Detect which cell encompasses the target text, then output its (X, Y) center coordinate. 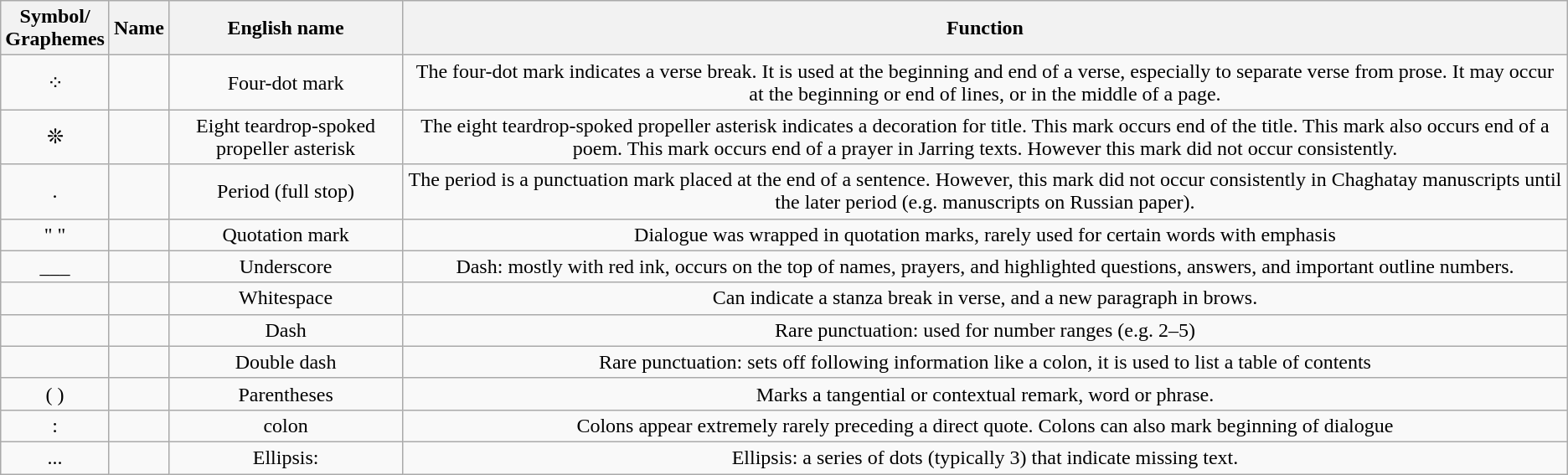
Function (985, 28)
... (55, 457)
Quotation mark (286, 235)
Rare punctuation: used for number ranges (e.g. 2–5) (985, 330)
Ellipsis: a series of dots (typically 3) that indicate missing text. (985, 457)
colon (286, 426)
⁘ (55, 82)
Colons appear extremely rarely preceding a direct quote. Colons can also mark beginning of dialogue (985, 426)
: (55, 426)
Parentheses (286, 394)
Name (139, 28)
Four-dot mark (286, 82)
Dash (286, 330)
English name (286, 28)
___ (55, 266)
Dialogue was wrapped in quotation marks, rarely used for certain words with emphasis (985, 235)
Marks a tangential or contextual remark, word or phrase. (985, 394)
Period (full stop) (286, 191)
Symbol/Graphemes (55, 28)
Can indicate a stanza break in verse, and a new paragraph in brows. (985, 298)
. (55, 191)
Double dash (286, 362)
Eight teardrop-spoked propeller asterisk (286, 137)
Rare punctuation: sets off following information like a colon, it is used to list a table of contents (985, 362)
Dash: mostly with red ink, occurs on the top of names, prayers, and highlighted questions, answers, and important outline numbers. (985, 266)
Underscore (286, 266)
❊ (55, 137)
" " (55, 235)
Ellipsis: (286, 457)
Whitespace (286, 298)
( ) (55, 394)
